Search for the cell housing the specified text and yield its [X, Y] center coordinate. 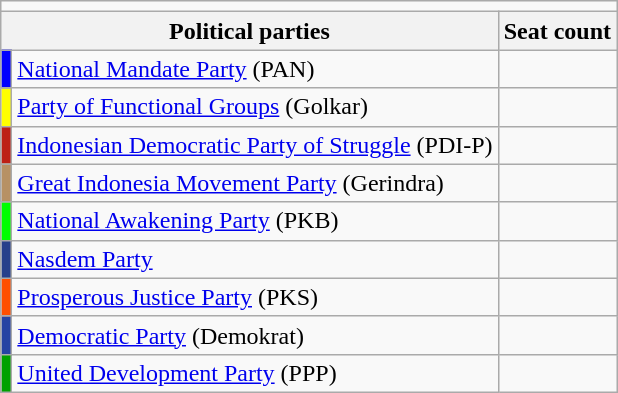
Indonesian Democratic Party of Struggle (PDI-P) [255, 145]
National Awakening Party (PKB) [255, 221]
Prosperous Justice Party (PKS) [255, 297]
Democratic Party (Demokrat) [255, 335]
Nasdem Party [255, 259]
Seat count [557, 31]
Great Indonesia Movement Party (Gerindra) [255, 183]
Party of Functional Groups (Golkar) [255, 107]
National Mandate Party (PAN) [255, 69]
United Development Party (PPP) [255, 373]
Political parties [250, 31]
